For the text-containing cell, return its midpoint in (x, y) coordinate format. 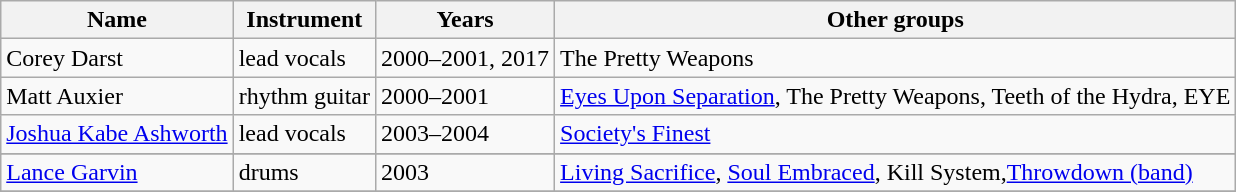
rhythm guitar (304, 96)
Other groups (896, 20)
2000–2001 (466, 96)
Corey Darst (117, 58)
Eyes Upon Separation, The Pretty Weapons, Teeth of the Hydra, EYE (896, 96)
Years (466, 20)
Joshua Kabe Ashworth (117, 134)
Instrument (304, 20)
Matt Auxier (117, 96)
2000–2001, 2017 (466, 58)
2003 (466, 172)
Living Sacrifice, Soul Embraced, Kill System,Throwdown (band) (896, 172)
2003–2004 (466, 134)
Name (117, 20)
The Pretty Weapons (896, 58)
drums (304, 172)
Lance Garvin (117, 172)
Society's Finest (896, 134)
